Scan for the cell matching the given text and deliver its [X, Y] coordinate at center. 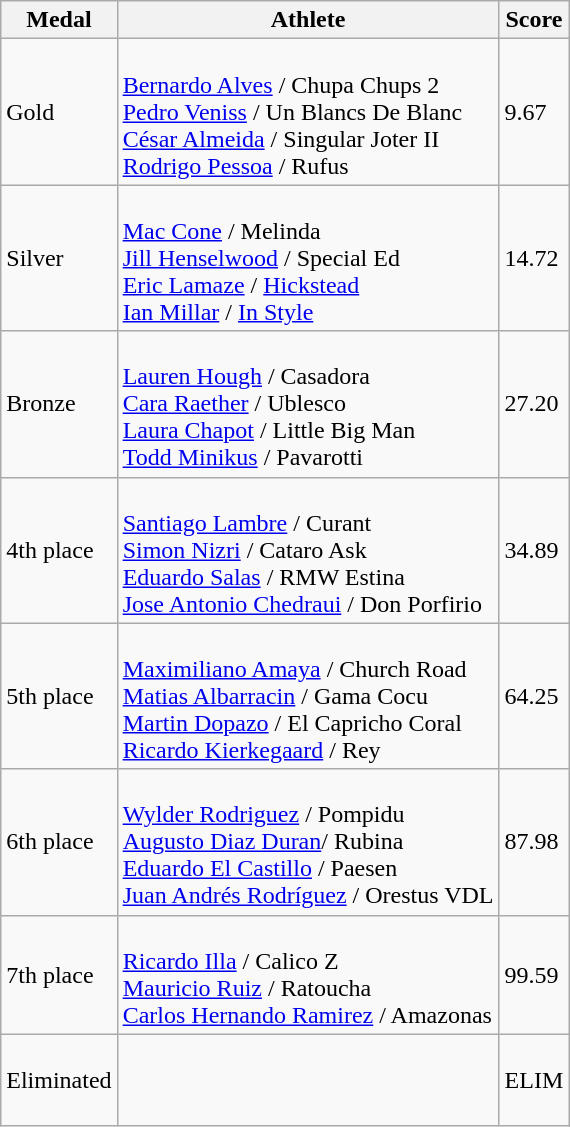
34.89 [534, 550]
Eliminated [59, 1080]
Maximiliano Amaya / Church Road Matias Albarracin / Gama Cocu Martin Dopazo / El Capricho Coral Ricardo Kierkegaard / Rey [308, 696]
Santiago Lambre / Curant Simon Nizri / Cataro Ask Eduardo Salas / RMW Estina Jose Antonio Chedraui / Don Porfirio [308, 550]
Silver [59, 258]
Athlete [308, 20]
Score [534, 20]
4th place [59, 550]
Wylder Rodriguez / Pompidu Augusto Diaz Duran/ Rubina Eduardo El Castillo / Paesen Juan Andrés Rodríguez / Orestus VDL [308, 842]
Lauren Hough / Casadora Cara Raether / Ublesco Laura Chapot / Little Big Man Todd Minikus / Pavarotti [308, 404]
9.67 [534, 112]
5th place [59, 696]
27.20 [534, 404]
Bernardo Alves / Chupa Chups 2 Pedro Veniss / Un Blancs De Blanc César Almeida / Singular Joter II Rodrigo Pessoa / Rufus [308, 112]
Ricardo Illa / Calico Z Mauricio Ruiz / Ratoucha Carlos Hernando Ramirez / Amazonas [308, 974]
14.72 [534, 258]
Gold [59, 112]
99.59 [534, 974]
6th place [59, 842]
87.98 [534, 842]
Bronze [59, 404]
ELIM [534, 1080]
Mac Cone / Melinda Jill Henselwood / Special Ed Eric Lamaze / Hickstead Ian Millar / In Style [308, 258]
Medal [59, 20]
7th place [59, 974]
64.25 [534, 696]
